Provide the [X, Y] coordinate of the cell's center where the given text is located.  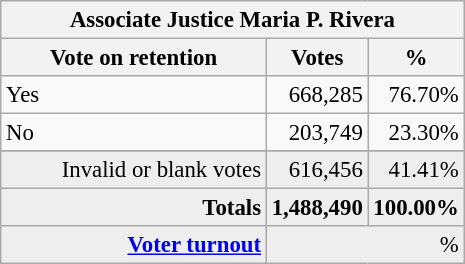
1,488,490 [317, 208]
Voter turnout [134, 245]
203,749 [317, 133]
100.00% [416, 208]
Totals [134, 208]
616,456 [317, 170]
No [134, 133]
668,285 [317, 95]
Votes [317, 58]
Invalid or blank votes [134, 170]
76.70% [416, 95]
23.30% [416, 133]
41.41% [416, 170]
Associate Justice Maria P. Rivera [232, 20]
Vote on retention [134, 58]
Yes [134, 95]
